Identify which cell holds the provided text, then report its [X, Y] central coordinate. 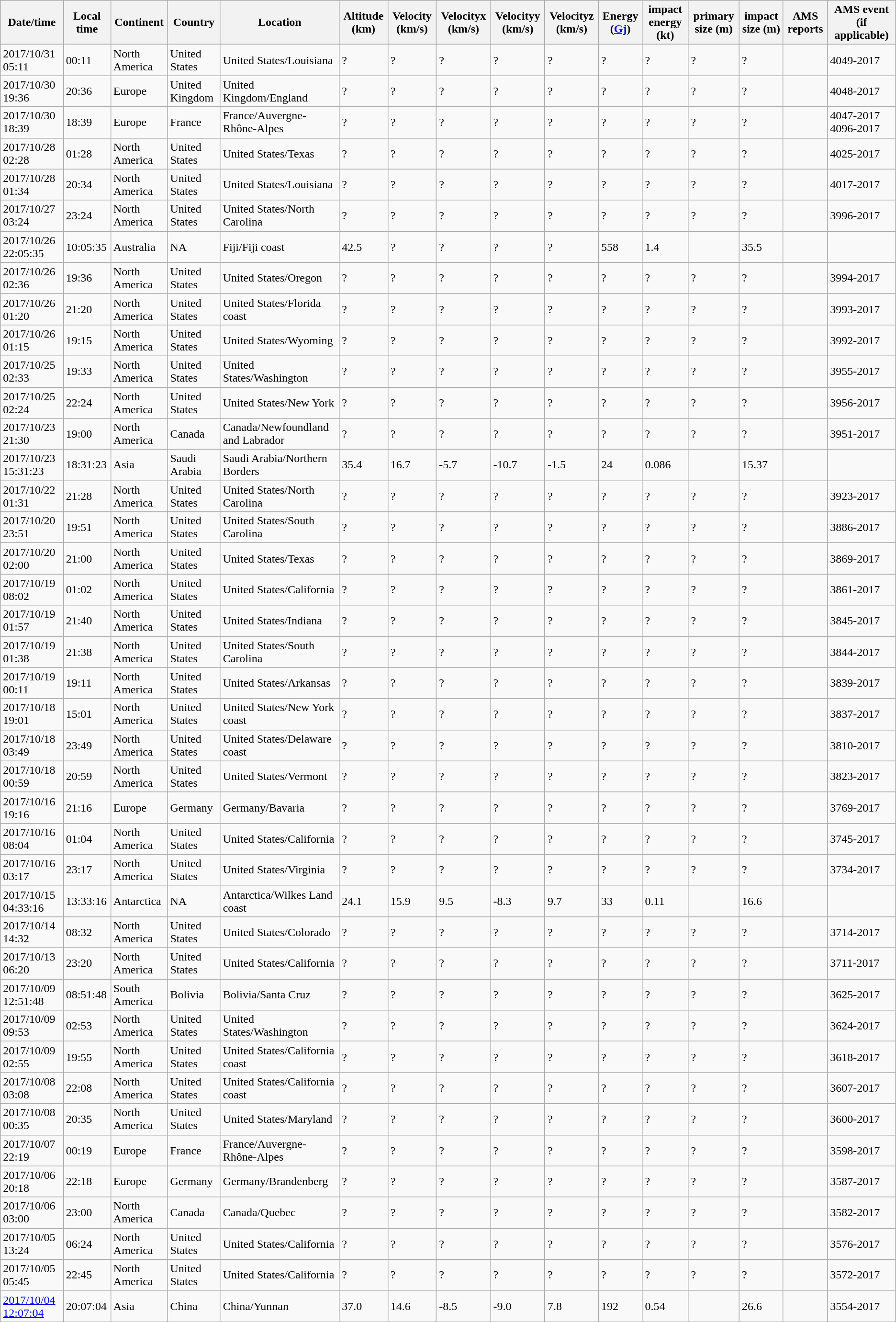
3951-2017 [862, 434]
14.6 [412, 1306]
Date/time [32, 23]
4049-2017 [862, 60]
2017/10/13 06:20 [32, 963]
3714-2017 [862, 933]
2017/10/15 04:33:16 [32, 901]
21:16 [87, 807]
23:20 [87, 963]
3993-2017 [862, 309]
2017/10/06 03:00 [32, 1212]
3572-2017 [862, 1275]
3745-2017 [862, 839]
AMS event (if applicable) [862, 23]
20:07:04 [87, 1306]
4048-2017 [862, 91]
2017/10/26 22:05:35 [32, 247]
19:11 [87, 683]
16.6 [761, 901]
Velocityy (km/s) [518, 23]
21:20 [87, 309]
18:31:23 [87, 465]
Location [280, 23]
3844-2017 [862, 652]
3607-2017 [862, 1088]
Germany/Brandenberg [280, 1182]
Saudi Arabia [194, 465]
primary size (m) [714, 23]
2017/10/19 01:38 [32, 652]
37.0 [364, 1306]
2017/10/07 22:19 [32, 1150]
16.7 [412, 465]
United States/Oregon [280, 278]
United States/Wyoming [280, 340]
Canada/Quebec [280, 1212]
Bolivia [194, 995]
3554-2017 [862, 1306]
19:00 [87, 434]
4047-2017 4096-2017 [862, 123]
2017/10/06 20:18 [32, 1182]
192 [620, 1306]
20:36 [87, 91]
3711-2017 [862, 963]
3769-2017 [862, 807]
01:04 [87, 839]
United States/Indiana [280, 621]
3576-2017 [862, 1244]
21:40 [87, 621]
2017/10/16 03:17 [32, 870]
19:55 [87, 1057]
00:11 [87, 60]
08:51:48 [87, 995]
2017/10/27 03:24 [32, 215]
15.9 [412, 901]
United States/Maryland [280, 1119]
22:24 [87, 402]
-8.3 [518, 901]
3810-2017 [862, 745]
22:45 [87, 1275]
20:35 [87, 1119]
Antarctica/Wilkes Land coast [280, 901]
-8.5 [463, 1306]
-1.5 [571, 465]
South America [139, 995]
3994-2017 [862, 278]
United States/Delaware coast [280, 745]
13:33:16 [87, 901]
China [194, 1306]
Velocity (km/s) [412, 23]
18:39 [87, 123]
Country [194, 23]
AMS reports [805, 23]
3587-2017 [862, 1182]
Antarctica [139, 901]
2017/10/23 15:31:23 [32, 465]
2017/10/20 02:00 [32, 558]
9.5 [463, 901]
impact size (m) [761, 23]
0.086 [665, 465]
23:00 [87, 1212]
3992-2017 [862, 340]
3869-2017 [862, 558]
Bolivia/Santa Cruz [280, 995]
2017/10/25 02:33 [32, 372]
Velocityz (km/s) [571, 23]
2017/10/18 03:49 [32, 745]
-9.0 [518, 1306]
United Kingdom/England [280, 91]
20:34 [87, 185]
2017/10/05 05:45 [32, 1275]
10:05:35 [87, 247]
2017/10/09 12:51:48 [32, 995]
02:53 [87, 1026]
35.4 [364, 465]
558 [620, 247]
3618-2017 [862, 1057]
2017/10/23 21:30 [32, 434]
3600-2017 [862, 1119]
Germany/Bavaria [280, 807]
06:24 [87, 1244]
08:32 [87, 933]
2017/10/08 00:35 [32, 1119]
2017/10/30 18:39 [32, 123]
2017/10/30 19:36 [32, 91]
15.37 [761, 465]
4025-2017 [862, 153]
2017/10/16 19:16 [32, 807]
2017/10/14 14:32 [32, 933]
2017/10/05 13:24 [32, 1244]
3886-2017 [862, 528]
Local time [87, 23]
7.8 [571, 1306]
2017/10/08 03:08 [32, 1088]
2017/10/26 02:36 [32, 278]
0.54 [665, 1306]
1.4 [665, 247]
United States/Virginia [280, 870]
00:19 [87, 1150]
2017/10/18 19:01 [32, 714]
3956-2017 [862, 402]
2017/10/26 01:20 [32, 309]
United States/New York [280, 402]
15:01 [87, 714]
23:17 [87, 870]
3861-2017 [862, 590]
Energy (Gj) [620, 23]
United Kingdom [194, 91]
19:33 [87, 372]
Saudi Arabia/Northern Borders [280, 465]
21:00 [87, 558]
2017/10/04 12:07:04 [32, 1306]
3624-2017 [862, 1026]
01:28 [87, 153]
35.5 [761, 247]
3625-2017 [862, 995]
Fiji/Fiji coast [280, 247]
22:18 [87, 1182]
Velocityx (km/s) [463, 23]
3582-2017 [862, 1212]
33 [620, 901]
24 [620, 465]
United States/Arkansas [280, 683]
Altitude (km) [364, 23]
3598-2017 [862, 1150]
2017/10/20 23:51 [32, 528]
2017/10/28 02:28 [32, 153]
China/Yunnan [280, 1306]
3845-2017 [862, 621]
01:02 [87, 590]
3823-2017 [862, 777]
Canada/Newfoundland and Labrador [280, 434]
22:08 [87, 1088]
Australia [139, 247]
24.1 [364, 901]
23:24 [87, 215]
United States/New York coast [280, 714]
3837-2017 [862, 714]
19:51 [87, 528]
3839-2017 [862, 683]
19:15 [87, 340]
Continent [139, 23]
United States/Florida coast [280, 309]
impact energy (kt) [665, 23]
2017/10/25 02:24 [32, 402]
2017/10/19 01:57 [32, 621]
21:38 [87, 652]
3955-2017 [862, 372]
2017/10/28 01:34 [32, 185]
2017/10/22 01:31 [32, 496]
20:59 [87, 777]
21:28 [87, 496]
2017/10/26 01:15 [32, 340]
3996-2017 [862, 215]
2017/10/19 08:02 [32, 590]
42.5 [364, 247]
0.11 [665, 901]
2017/10/16 08:04 [32, 839]
2017/10/09 02:55 [32, 1057]
9.7 [571, 901]
2017/10/31 05:11 [32, 60]
-10.7 [518, 465]
2017/10/19 00:11 [32, 683]
23:49 [87, 745]
4017-2017 [862, 185]
26.6 [761, 1306]
United States/Colorado [280, 933]
United States/Vermont [280, 777]
2017/10/09 09:53 [32, 1026]
3734-2017 [862, 870]
2017/10/18 00:59 [32, 777]
19:36 [87, 278]
-5.7 [463, 465]
3923-2017 [862, 496]
